Detect which cell encompasses the target text, then output its (X, Y) center coordinate. 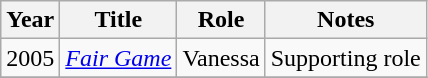
2005 (30, 58)
Vanessa (221, 58)
Supporting role (346, 58)
Title (118, 20)
Notes (346, 20)
Fair Game (118, 58)
Role (221, 20)
Year (30, 20)
